Return [X, Y] of the center of cell containing provided text 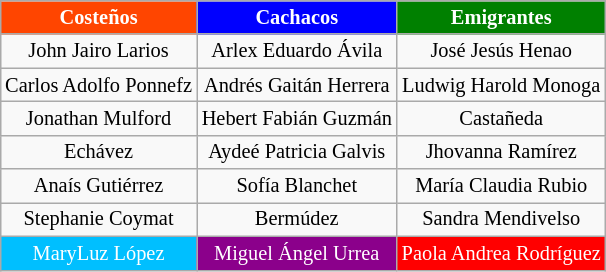
Jonathan Mulford [98, 118]
Stephanie Coymat [98, 219]
Bermúdez [297, 219]
Carlos Adolfo Ponnefz [98, 85]
Cachacos [297, 17]
Echávez [98, 152]
John Jairo Larios [98, 51]
Hebert Fabián Guzmán [297, 118]
Paola Andrea Rodríguez [502, 253]
Emigrantes [502, 17]
Costeños [98, 17]
Ludwig Harold Monoga [502, 85]
Sandra Mendivelso [502, 219]
Anaís Gutiérrez [98, 186]
Castañeda [502, 118]
Aydeé Patricia Galvis [297, 152]
MaryLuz López [98, 253]
Miguel Ángel Urrea [297, 253]
Andrés Gaitán Herrera [297, 85]
José Jesús Henao [502, 51]
Sofía Blanchet [297, 186]
María Claudia Rubio [502, 186]
Arlex Eduardo Ávila [297, 51]
Jhovanna Ramírez [502, 152]
